Extract the [x, y] coordinate from the center of the cell holding the provided text.  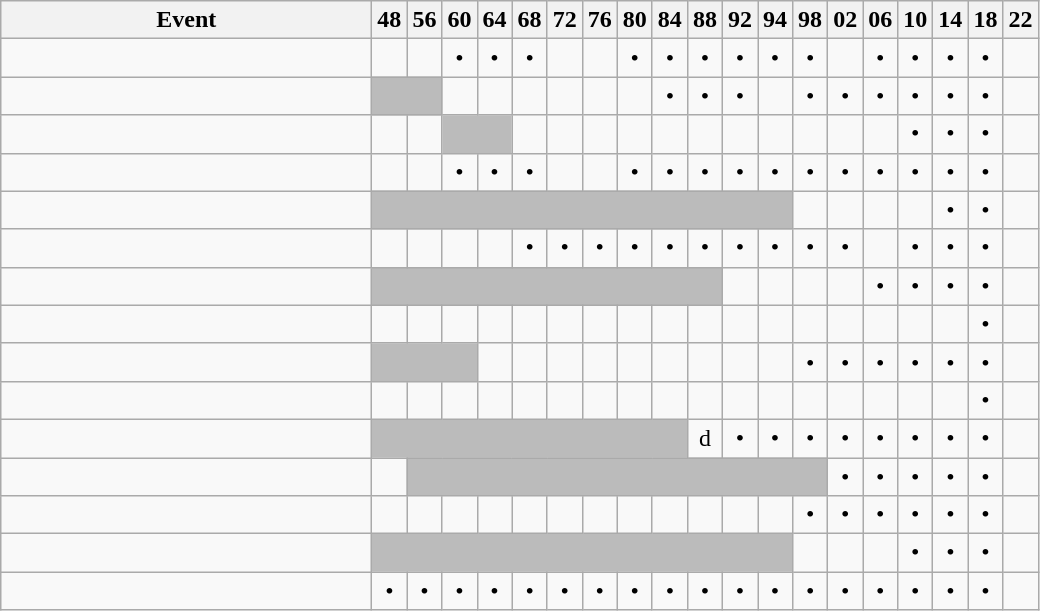
68 [530, 20]
72 [564, 20]
94 [776, 20]
84 [670, 20]
80 [634, 20]
18 [986, 20]
02 [846, 20]
88 [704, 20]
56 [424, 20]
98 [810, 20]
10 [916, 20]
48 [390, 20]
64 [494, 20]
92 [740, 20]
22 [1020, 20]
06 [880, 20]
14 [950, 20]
d [704, 438]
60 [460, 20]
Event [186, 20]
76 [600, 20]
